Output the (X, Y) coordinate of the center of the cell containing the given text.  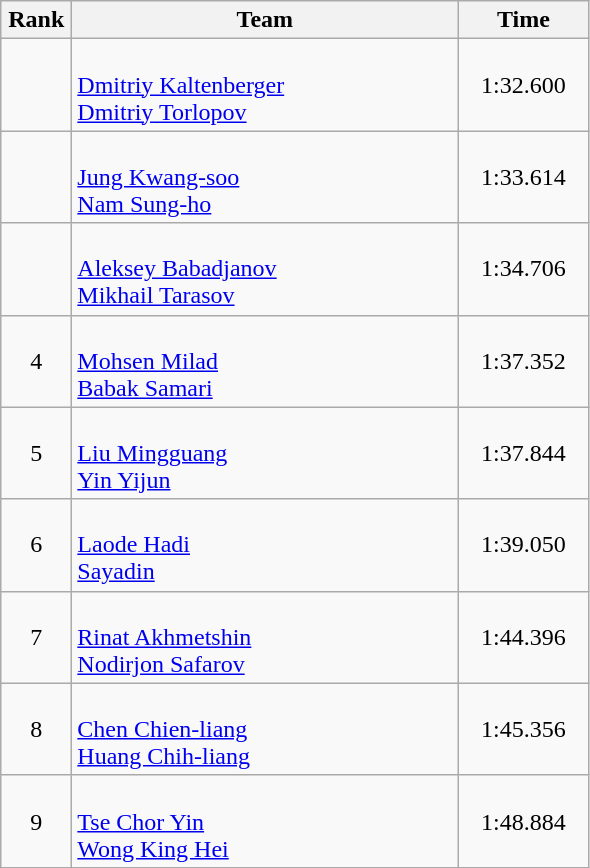
Rinat AkhmetshinNodirjon Safarov (265, 637)
1:33.614 (524, 177)
Rank (36, 20)
8 (36, 729)
1:34.706 (524, 269)
1:44.396 (524, 637)
Chen Chien-liangHuang Chih-liang (265, 729)
9 (36, 821)
Laode HadiSayadin (265, 545)
Jung Kwang-sooNam Sung-ho (265, 177)
6 (36, 545)
Mohsen MiladBabak Samari (265, 361)
Time (524, 20)
Team (265, 20)
4 (36, 361)
1:37.352 (524, 361)
Tse Chor YinWong King Hei (265, 821)
7 (36, 637)
Aleksey BabadjanovMikhail Tarasov (265, 269)
Dmitriy KaltenbergerDmitriy Torlopov (265, 85)
Liu MingguangYin Yijun (265, 453)
1:32.600 (524, 85)
1:37.844 (524, 453)
1:45.356 (524, 729)
5 (36, 453)
1:48.884 (524, 821)
1:39.050 (524, 545)
